Detect which cell encompasses the target text, then output its [x, y] center coordinate. 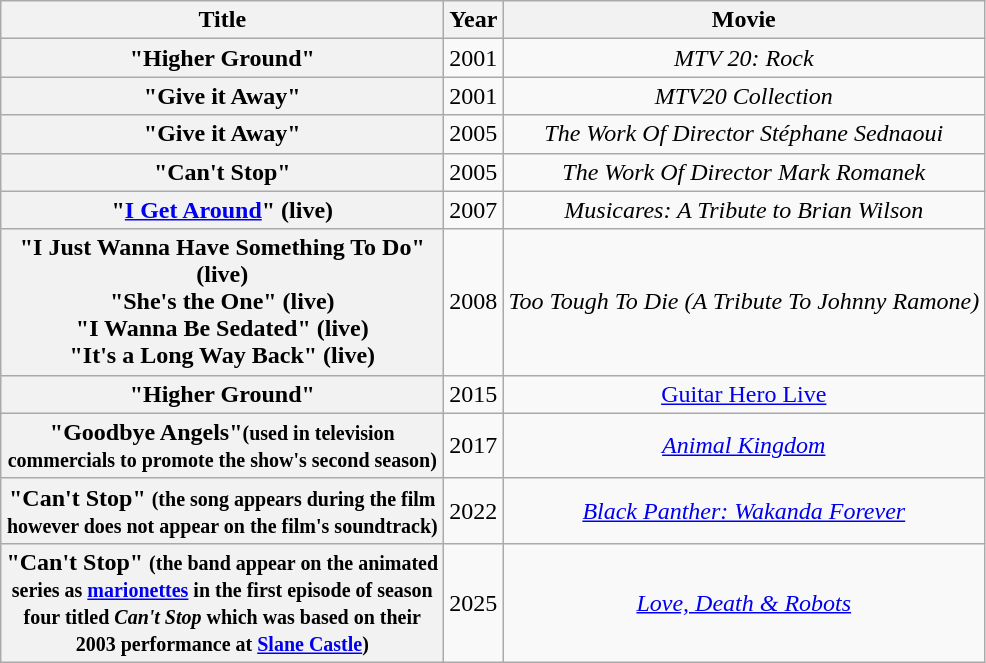
2025 [474, 602]
Title [222, 20]
Guitar Hero Live [744, 394]
The Work Of Director Stéphane Sednaoui [744, 134]
"Can't Stop" (the song appears during the film however does not appear on the film's soundtrack) [222, 510]
"Can't Stop" [222, 172]
MTV 20: Rock [744, 58]
MTV20 Collection [744, 96]
Too Tough To Die (A Tribute To Johnny Ramone) [744, 302]
Love, Death & Robots [744, 602]
2007 [474, 210]
2015 [474, 394]
2022 [474, 510]
Animal Kingdom [744, 446]
Black Panther: Wakanda Forever [744, 510]
The Work Of Director Mark Romanek [744, 172]
"I Get Around" (live) [222, 210]
Movie [744, 20]
Year [474, 20]
"I Just Wanna Have Something To Do" (live)"She's the One" (live)"I Wanna Be Sedated" (live)"It's a Long Way Back" (live) [222, 302]
2008 [474, 302]
Musicares: A Tribute to Brian Wilson [744, 210]
2017 [474, 446]
"Goodbye Angels"(used in television commercials to promote the show's second season) [222, 446]
